Locate the cell with the specified text and output its (x, y) center coordinate. 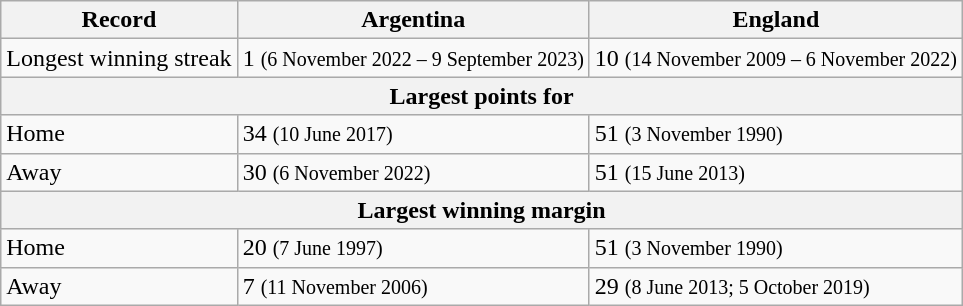
51 (15 June 2013) (776, 172)
Record (119, 20)
30 (6 November 2022) (413, 172)
20 (7 June 1997) (413, 248)
7 (11 November 2006) (413, 286)
Longest winning streak (119, 58)
England (776, 20)
29 (8 June 2013; 5 October 2019) (776, 286)
34 (10 June 2017) (413, 134)
1 (6 November 2022 – 9 September 2023) (413, 58)
Argentina (413, 20)
Largest points for (482, 96)
Largest winning margin (482, 210)
10 (14 November 2009 – 6 November 2022) (776, 58)
